Detect which cell encompasses the target text, then output its [x, y] center coordinate. 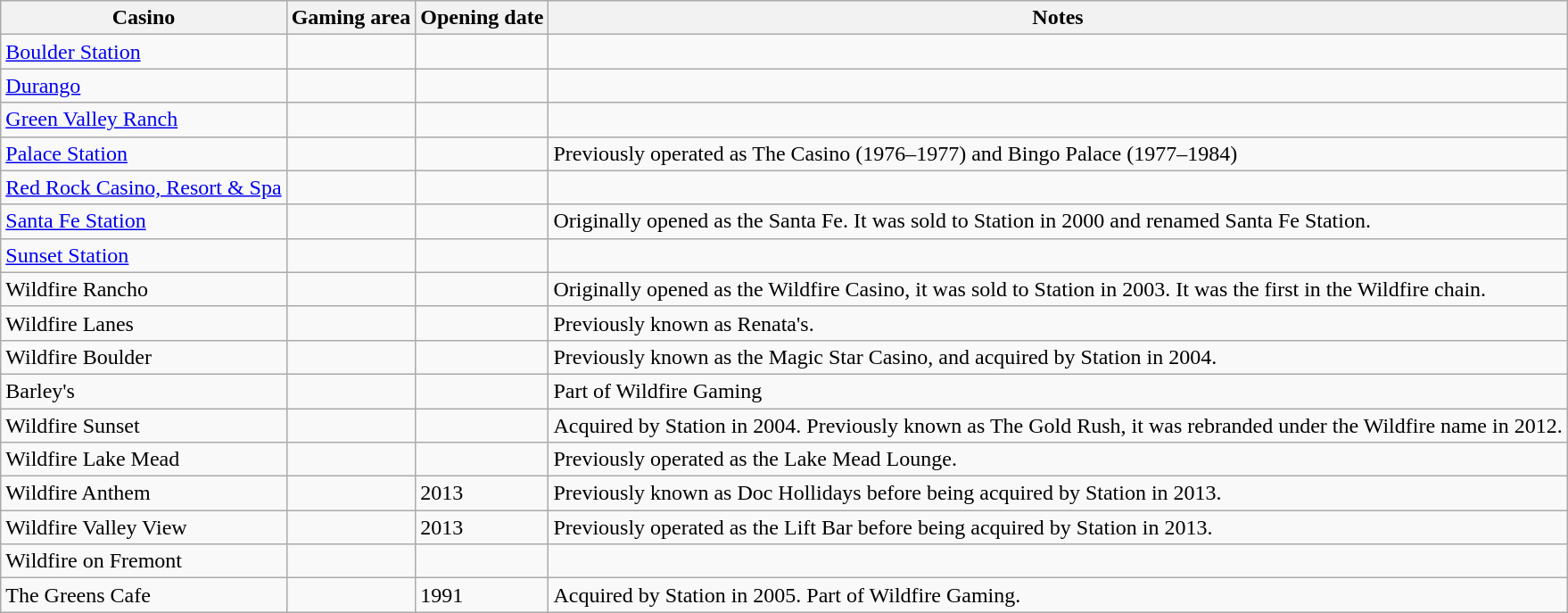
Palace Station [144, 153]
Originally opened as the Wildfire Casino, it was sold to Station in 2003. It was the first in the Wildfire chain. [1058, 289]
Red Rock Casino, Resort & Spa [144, 187]
Opening date [482, 18]
Barley's [144, 391]
1991 [482, 595]
Originally opened as the Santa Fe. It was sold to Station in 2000 and renamed Santa Fe Station. [1058, 221]
Wildfire Lanes [144, 323]
Previously known as Renata's. [1058, 323]
Notes [1058, 18]
Wildfire Anthem [144, 493]
Acquired by Station in 2004. Previously known as The Gold Rush, it was rebranded under the Wildfire name in 2012. [1058, 426]
Previously known as the Magic Star Casino, and acquired by Station in 2004. [1058, 357]
Previously operated as the Lake Mead Lounge. [1058, 460]
Wildfire Lake Mead [144, 460]
Previously known as Doc Hollidays before being acquired by Station in 2013. [1058, 493]
The Greens Cafe [144, 595]
Green Valley Ranch [144, 120]
Sunset Station [144, 255]
Wildfire Sunset [144, 426]
Previously operated as the Lift Bar before being acquired by Station in 2013. [1058, 527]
Part of Wildfire Gaming [1058, 391]
Santa Fe Station [144, 221]
Acquired by Station in 2005. Part of Wildfire Gaming. [1058, 595]
Wildfire on Fremont [144, 561]
Durango [144, 86]
Casino [144, 18]
Gaming area [351, 18]
Wildfire Rancho [144, 289]
Wildfire Valley View [144, 527]
Wildfire Boulder [144, 357]
Boulder Station [144, 52]
Previously operated as The Casino (1976–1977) and Bingo Palace (1977–1984) [1058, 153]
